For the text-containing cell, return its midpoint in [X, Y] coordinate format. 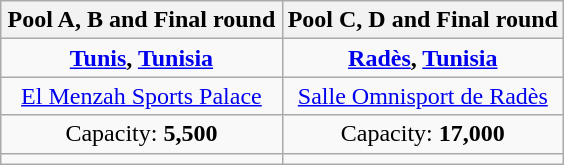
Pool A, B and Final round [142, 20]
Salle Omnisport de Radès [422, 96]
Radès, Tunisia [422, 58]
Tunis, Tunisia [142, 58]
Capacity: 5,500 [142, 134]
Pool C, D and Final round [422, 20]
Capacity: 17,000 [422, 134]
El Menzah Sports Palace [142, 96]
